For the text-containing cell, return its midpoint in (X, Y) coordinate format. 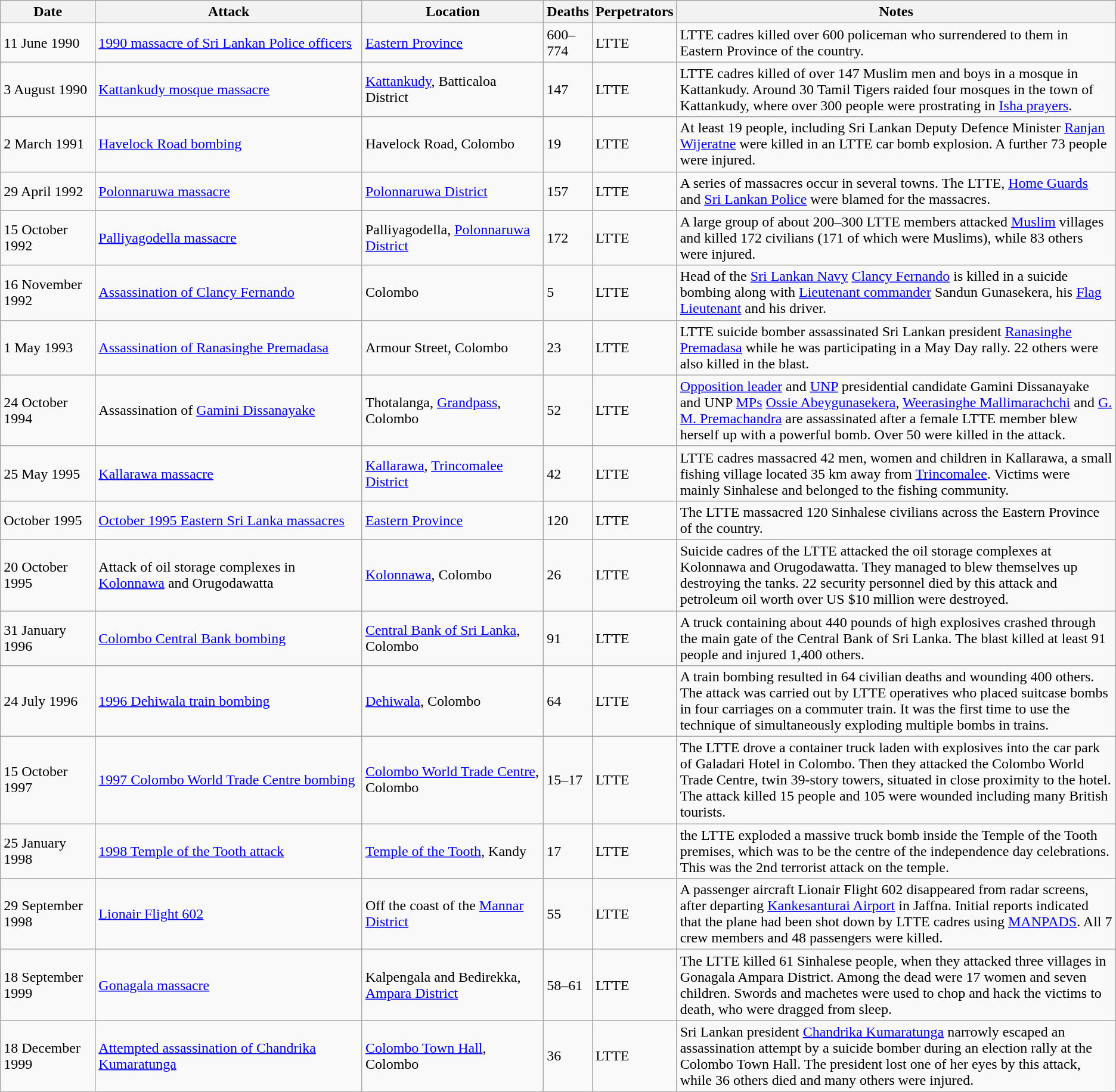
Colombo Town Hall, Colombo (452, 1056)
A series of massacres occur in several towns. The LTTE, Home Guards and Sri Lankan Police were blamed for the massacres. (896, 191)
Location (452, 12)
29 April 1992 (48, 191)
64 (568, 701)
Gonagala massacre (229, 985)
Assassination of Ranasinghe Premadasa (229, 348)
Attack of oil storage complexes in Kolonnawa and Orugodawatta (229, 575)
91 (568, 638)
Kallarawa massacre (229, 473)
58–61 (568, 985)
Lionair Flight 602 (229, 914)
25 May 1995 (48, 473)
Deaths (568, 12)
5 (568, 293)
Kalpengala and Bedirekka, Ampara District (452, 985)
Colombo (452, 293)
15 October 1997 (48, 780)
16 November 1992 (48, 293)
The LTTE massacred 120 Sinhalese civilians across the Eastern Province of the country. (896, 520)
Temple of the Tooth, Kandy (452, 851)
23 (568, 348)
24 October 1994 (48, 410)
Dehiwala, Colombo (452, 701)
Perpetrators (634, 12)
1990 massacre of Sri Lankan Police officers (229, 43)
24 July 1996 (48, 701)
October 1995 Eastern Sri Lanka massacres (229, 520)
Kallarawa, Trincomalee District (452, 473)
120 (568, 520)
LTTE cadres killed over 600 policeman who surrendered to them in Eastern Province of the country. (896, 43)
147 (568, 89)
Assassination of Gamini Dissanayake (229, 410)
1 May 1993 (48, 348)
1996 Dehiwala train bombing (229, 701)
1998 Temple of the Tooth attack (229, 851)
Polonnaruwa massacre (229, 191)
11 June 1990 (48, 43)
15–17 (568, 780)
19 (568, 144)
Attempted assassination of Chandrika Kumaratunga (229, 1056)
Colombo World Trade Centre, Colombo (452, 780)
Central Bank of Sri Lanka, Colombo (452, 638)
Assassination of Clancy Fernando (229, 293)
29 September 1998 (48, 914)
Kattankudy mosque massacre (229, 89)
Notes (896, 12)
Kolonnawa, Colombo (452, 575)
55 (568, 914)
Havelock Road bombing (229, 144)
Palliyagodella, Polonnaruwa District (452, 238)
25 January 1998 (48, 851)
26 (568, 575)
Palliyagodella massacre (229, 238)
3 August 1990 (48, 89)
Thotalanga, Grandpass, Colombo (452, 410)
17 (568, 851)
18 December 1999 (48, 1056)
Date (48, 12)
Off the coast of the Mannar District (452, 914)
42 (568, 473)
172 (568, 238)
Polonnaruwa District (452, 191)
October 1995 (48, 520)
600–774 (568, 43)
20 October 1995 (48, 575)
Havelock Road, Colombo (452, 144)
2 March 1991 (48, 144)
18 September 1999 (48, 985)
15 October 1992 (48, 238)
Armour Street, Colombo (452, 348)
Colombo Central Bank bombing (229, 638)
31 January 1996 (48, 638)
1997 Colombo World Trade Centre bombing (229, 780)
36 (568, 1056)
52 (568, 410)
Kattankudy, Batticaloa District (452, 89)
Attack (229, 12)
157 (568, 191)
